Find where the given text appears and provide that cell's center as (x, y) coordinate. 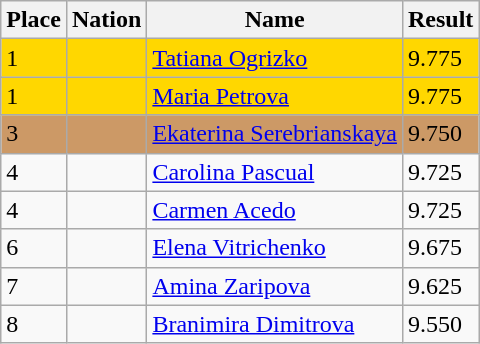
9.550 (440, 324)
Ekaterina Serebrianskaya (275, 134)
6 (34, 248)
Amina Zaripova (275, 286)
Nation (106, 20)
Name (275, 20)
Elena Vitrichenko (275, 248)
3 (34, 134)
7 (34, 286)
Place (34, 20)
Branimira Dimitrova (275, 324)
Result (440, 20)
Maria Petrova (275, 96)
Carolina Pascual (275, 172)
9.675 (440, 248)
8 (34, 324)
Tatiana Ogrizko (275, 58)
9.750 (440, 134)
Carmen Acedo (275, 210)
9.625 (440, 286)
